Provide the [X, Y] coordinate of the cell's center where the given text is located.  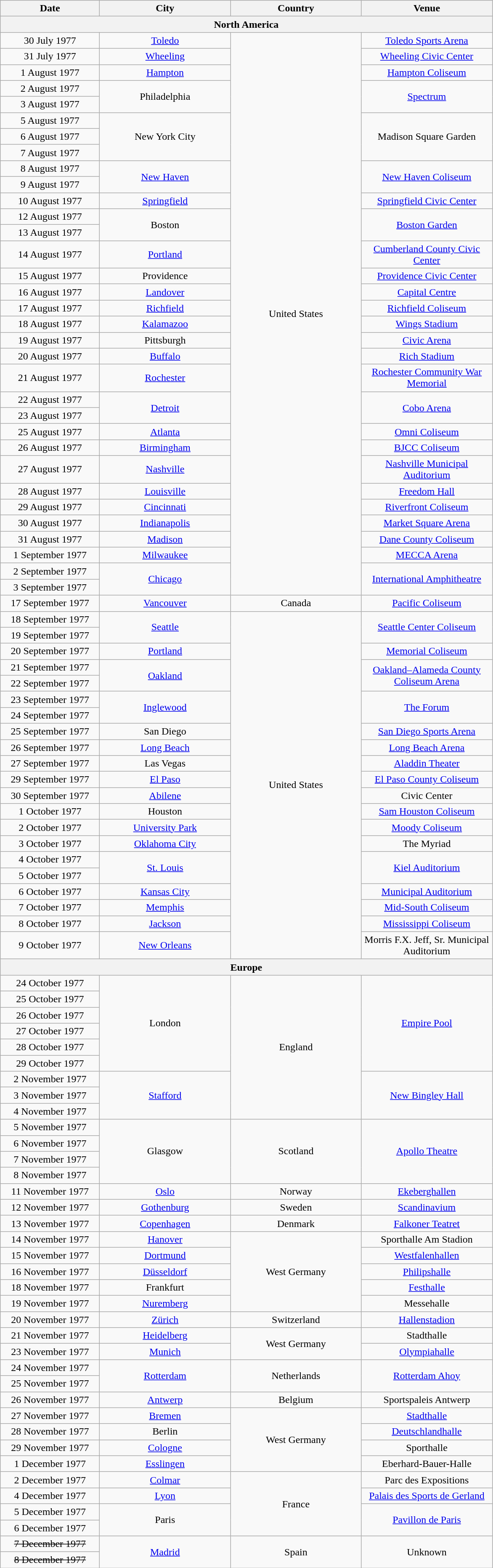
Sporthalle [427, 1448]
3 August 1977 [50, 104]
4 November 1977 [50, 1111]
22 September 1977 [50, 683]
Berlin [165, 1432]
23 September 1977 [50, 699]
Wheeling [165, 56]
Dane County Coliseum [427, 539]
Cologne [165, 1448]
Morris F.X. Jeff, Sr. Municipal Auditorium [427, 945]
28 November 1977 [50, 1432]
Mississippi Coliseum [427, 924]
Stafford [165, 1095]
2 November 1977 [50, 1079]
Sportspaleis Antwerp [427, 1400]
Colmar [165, 1480]
Apollo Theatre [427, 1151]
22 August 1977 [50, 399]
Westfalenhallen [427, 1255]
England [296, 1047]
Canada [296, 603]
Kiel Auditorium [427, 868]
2 October 1977 [50, 828]
13 November 1977 [50, 1223]
5 August 1977 [50, 120]
6 November 1977 [50, 1143]
9 October 1977 [50, 945]
3 October 1977 [50, 844]
Detroit [165, 407]
Madrid [165, 1552]
Lyon [165, 1496]
Paris [165, 1520]
26 September 1977 [50, 747]
El Paso [165, 780]
2 December 1977 [50, 1480]
Nashville Municipal Auditorium [427, 469]
Switzerland [296, 1320]
7 November 1977 [50, 1159]
Cumberland County Civic Center [427, 254]
New Orleans [165, 945]
The Forum [427, 707]
Hampton Coliseum [427, 72]
10 August 1977 [50, 201]
New Bingley Hall [427, 1095]
24 October 1977 [50, 983]
8 October 1977 [50, 924]
Parc des Expositions [427, 1480]
30 September 1977 [50, 796]
6 October 1977 [50, 892]
Boston [165, 225]
Copenhagen [165, 1223]
3 November 1977 [50, 1095]
25 November 1977 [50, 1384]
29 August 1977 [50, 507]
Gothenburg [165, 1207]
Mid-South Coliseum [427, 908]
Chicago [165, 579]
Zürich [165, 1320]
Messehalle [427, 1304]
Belgium [296, 1400]
Festhalle [427, 1288]
Hampton [165, 72]
Empire Pool [427, 1023]
Rotterdam [165, 1376]
Nuremberg [165, 1304]
7 August 1977 [50, 152]
Spectrum [427, 96]
Sam Houston Coliseum [427, 812]
Riverfront Coliseum [427, 507]
Pacific Coliseum [427, 603]
Eberhard-Bauer-Halle [427, 1464]
12 August 1977 [50, 217]
Antwerp [165, 1400]
25 September 1977 [50, 731]
Memphis [165, 908]
18 November 1977 [50, 1288]
New Haven Coliseum [427, 176]
Market Square Arena [427, 523]
8 December 1977 [50, 1560]
15 August 1977 [50, 276]
12 November 1977 [50, 1207]
Kalamazoo [165, 324]
20 August 1977 [50, 356]
Buffalo [165, 356]
Cobo Arena [427, 407]
Houston [165, 812]
Freedom Hall [427, 491]
Rochester Community War Memorial [427, 378]
Vancouver [165, 603]
Philipshalle [427, 1272]
14 November 1977 [50, 1239]
BJCC Coliseum [427, 447]
Seattle [165, 627]
30 July 1977 [50, 40]
18 August 1977 [50, 324]
26 August 1977 [50, 447]
5 December 1977 [50, 1512]
Long Beach Arena [427, 747]
Municipal Auditorium [427, 892]
Munich [165, 1352]
19 August 1977 [50, 340]
Aladdin Theater [427, 764]
6 August 1977 [50, 136]
Sporthalle Am Stadion [427, 1239]
Deutschlandhalle [427, 1432]
14 August 1977 [50, 254]
Toledo Sports Arena [427, 40]
24 November 1977 [50, 1368]
18 September 1977 [50, 619]
17 September 1977 [50, 603]
21 August 1977 [50, 378]
Rich Stadium [427, 356]
20 November 1977 [50, 1320]
Spain [296, 1552]
Civic Arena [427, 340]
27 November 1977 [50, 1416]
Madison [165, 539]
Scandinavium [427, 1207]
Omni Coliseum [427, 431]
1 September 1977 [50, 555]
Netherlands [296, 1376]
31 July 1977 [50, 56]
Nashville [165, 469]
St. Louis [165, 868]
Birmingham [165, 447]
Louisville [165, 491]
16 August 1977 [50, 292]
Capital Centre [427, 292]
16 November 1977 [50, 1272]
San Diego Sports Arena [427, 731]
San Diego [165, 731]
7 October 1977 [50, 908]
30 August 1977 [50, 523]
26 October 1977 [50, 1015]
Inglewood [165, 707]
26 November 1977 [50, 1400]
8 August 1977 [50, 168]
4 October 1977 [50, 860]
Oklahoma City [165, 844]
Oakland [165, 675]
Memorial Coliseum [427, 651]
Toledo [165, 40]
5 October 1977 [50, 876]
19 November 1977 [50, 1304]
Hallenstadion [427, 1320]
13 August 1977 [50, 233]
29 October 1977 [50, 1063]
Palais des Sports de Gerland [427, 1496]
25 October 1977 [50, 999]
Heidelberg [165, 1336]
11 November 1977 [50, 1191]
City [165, 8]
Venue [427, 8]
Providence Civic Center [427, 276]
29 September 1977 [50, 780]
Seattle Center Coliseum [427, 627]
1 December 1977 [50, 1464]
25 August 1977 [50, 431]
Esslingen [165, 1464]
Indianapolis [165, 523]
Richfield [165, 308]
19 September 1977 [50, 635]
Rotterdam Ahoy [427, 1376]
Pittsburgh [165, 340]
23 August 1977 [50, 415]
Kansas City [165, 892]
MECCA Arena [427, 555]
Frankfurt [165, 1288]
1 October 1977 [50, 812]
Denmark [296, 1223]
North America [246, 24]
3 September 1977 [50, 587]
Hanover [165, 1239]
27 October 1977 [50, 1031]
Date [50, 8]
Scotland [296, 1151]
International Amphitheatre [427, 579]
Landover [165, 292]
New York City [165, 136]
Düsseldorf [165, 1272]
Jackson [165, 924]
New Haven [165, 176]
France [296, 1504]
Las Vegas [165, 764]
Atlanta [165, 431]
21 November 1977 [50, 1336]
2 August 1977 [50, 88]
Pavillon de Paris [427, 1520]
23 November 1977 [50, 1352]
Springfield Civic Center [427, 201]
Dortmund [165, 1255]
8 November 1977 [50, 1175]
Rochester [165, 378]
5 November 1977 [50, 1127]
9 August 1977 [50, 184]
4 December 1977 [50, 1496]
Olympiahalle [427, 1352]
1 August 1977 [50, 72]
Boston Garden [427, 225]
Oslo [165, 1191]
Ekeberghallen [427, 1191]
Long Beach [165, 747]
The Myriad [427, 844]
7 December 1977 [50, 1544]
27 September 1977 [50, 764]
Providence [165, 276]
Country [296, 8]
Oakland–Alameda County Coliseum Arena [427, 675]
Civic Center [427, 796]
15 November 1977 [50, 1255]
Moody Coliseum [427, 828]
29 November 1977 [50, 1448]
Sweden [296, 1207]
Bremen [165, 1416]
21 September 1977 [50, 667]
17 August 1977 [50, 308]
Cincinnati [165, 507]
24 September 1977 [50, 715]
20 September 1977 [50, 651]
Wheeling Civic Center [427, 56]
Philadelphia [165, 96]
Norway [296, 1191]
2 September 1977 [50, 571]
Richfield Coliseum [427, 308]
Milwaukee [165, 555]
Falkoner Teatret [427, 1223]
28 October 1977 [50, 1047]
6 December 1977 [50, 1528]
Abilene [165, 796]
27 August 1977 [50, 469]
Madison Square Garden [427, 136]
Glasgow [165, 1151]
Wings Stadium [427, 324]
Europe [246, 967]
London [165, 1023]
University Park [165, 828]
Unknown [427, 1552]
31 August 1977 [50, 539]
28 August 1977 [50, 491]
Springfield [165, 201]
El Paso County Coliseum [427, 780]
